Find where the given text appears and provide that cell's center as [x, y] coordinate. 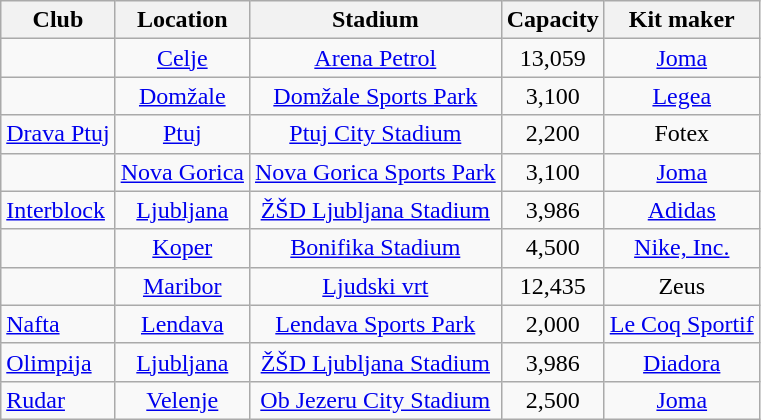
Le Coq Sportif [682, 324]
Olimpija [58, 362]
Lendava Sports Park [375, 324]
Ljudski vrt [375, 286]
Lendava [182, 324]
Nova Gorica [182, 172]
Stadium [375, 20]
Legea [682, 96]
Capacity [552, 20]
Location [182, 20]
2,200 [552, 134]
Maribor [182, 286]
Nafta [58, 324]
Arena Petrol [375, 58]
Bonifika Stadium [375, 248]
Celje [182, 58]
Interblock [58, 210]
Drava Ptuj [58, 134]
2,500 [552, 400]
Ptuj [182, 134]
Rudar [58, 400]
Domžale [182, 96]
Nike, Inc. [682, 248]
Ob Jezeru City Stadium [375, 400]
Club [58, 20]
Zeus [682, 286]
Kit maker [682, 20]
2,000 [552, 324]
12,435 [552, 286]
Diadora [682, 362]
Domžale Sports Park [375, 96]
Koper [182, 248]
Velenje [182, 400]
Ptuj City Stadium [375, 134]
13,059 [552, 58]
4,500 [552, 248]
Nova Gorica Sports Park [375, 172]
Adidas [682, 210]
Fotex [682, 134]
